Output the [x, y] coordinate of the center of the cell containing the given text.  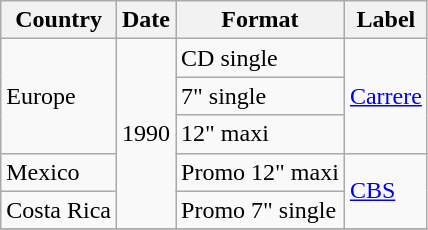
Promo 7" single [260, 210]
1990 [146, 134]
Europe [59, 96]
Promo 12" maxi [260, 172]
Country [59, 20]
Costa Rica [59, 210]
CD single [260, 58]
Mexico [59, 172]
Format [260, 20]
CBS [386, 191]
Carrere [386, 96]
Date [146, 20]
12" maxi [260, 134]
Label [386, 20]
7" single [260, 96]
